Find where the given text appears and provide that cell's center as [x, y] coordinate. 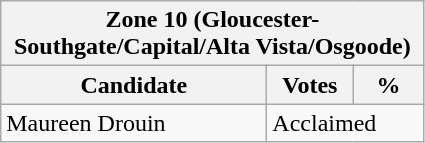
Votes [310, 85]
Maureen Drouin [134, 123]
% [388, 85]
Candidate [134, 85]
Acclaimed [346, 123]
Zone 10 (Gloucester-Southgate/Capital/Alta Vista/Osgoode) [212, 34]
